Return [x, y] of the center of cell containing provided text 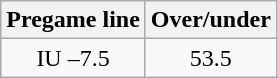
IU –7.5 [74, 58]
53.5 [210, 58]
Pregame line [74, 20]
Over/under [210, 20]
